For the text-containing cell, return its midpoint in [X, Y] coordinate format. 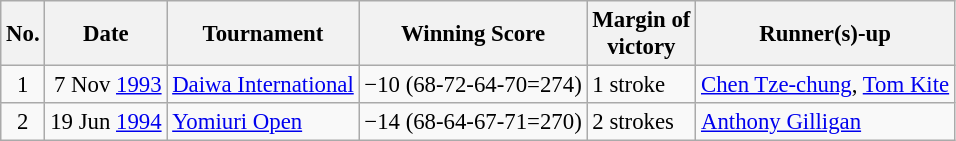
No. [23, 34]
1 stroke [642, 85]
−14 (68-64-67-71=270) [473, 122]
2 strokes [642, 122]
Runner(s)-up [826, 34]
Margin ofvictory [642, 34]
Chen Tze-chung, Tom Kite [826, 85]
Yomiuri Open [263, 122]
Daiwa International [263, 85]
2 [23, 122]
Anthony Gilligan [826, 122]
Date [106, 34]
Winning Score [473, 34]
−10 (68-72-64-70=274) [473, 85]
Tournament [263, 34]
7 Nov 1993 [106, 85]
1 [23, 85]
19 Jun 1994 [106, 122]
